Output the (x, y) coordinate of the center of the cell containing the given text.  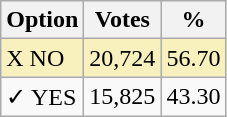
X NO (42, 58)
Votes (122, 20)
43.30 (194, 97)
% (194, 20)
20,724 (122, 58)
15,825 (122, 97)
Option (42, 20)
✓ YES (42, 97)
56.70 (194, 58)
